Search for the cell housing the specified text and yield its [X, Y] center coordinate. 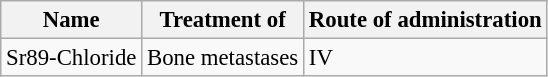
Bone metastases [223, 58]
IV [426, 58]
Treatment of [223, 20]
Sr89-Chloride [72, 58]
Name [72, 20]
Route of administration [426, 20]
